Extract the (x, y) coordinate from the center of the cell holding the provided text.  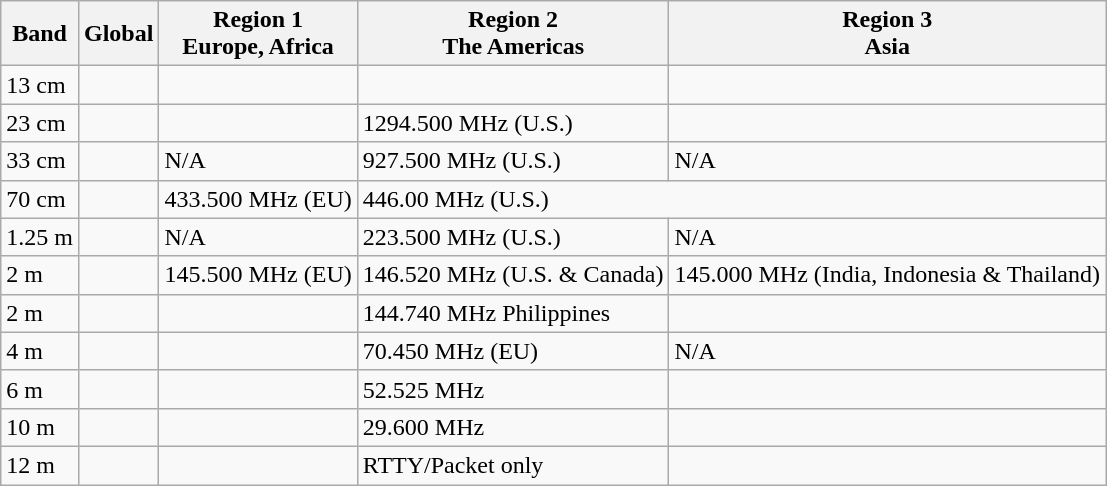
29.600 MHz (513, 427)
223.500 MHz (U.S.) (513, 237)
4 m (40, 351)
145.000 MHz (India, Indonesia & Thailand) (888, 275)
70 cm (40, 199)
Region 3Asia (888, 34)
446.00 MHz (U.S.) (731, 199)
33 cm (40, 161)
Global (118, 34)
70.450 MHz (EU) (513, 351)
RTTY/Packet only (513, 465)
12 m (40, 465)
927.500 MHz (U.S.) (513, 161)
1.25 m (40, 237)
1294.500 MHz (U.S.) (513, 123)
145.500 MHz (EU) (258, 275)
52.525 MHz (513, 389)
146.520 MHz (U.S. & Canada) (513, 275)
Band (40, 34)
10 m (40, 427)
144.740 MHz Philippines (513, 313)
13 cm (40, 85)
Region 2The Americas (513, 34)
23 cm (40, 123)
Region 1Europe, Africa (258, 34)
433.500 MHz (EU) (258, 199)
6 m (40, 389)
